Detect which cell encompasses the target text, then output its (x, y) center coordinate. 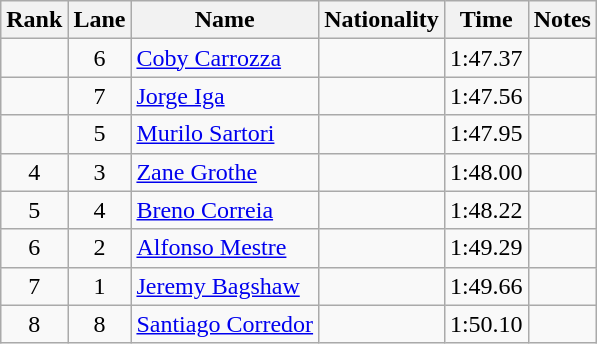
1:47.95 (486, 134)
1:48.22 (486, 210)
1:48.00 (486, 172)
Alfonso Mestre (225, 248)
1:47.56 (486, 96)
Nationality (382, 20)
Name (225, 20)
1:50.10 (486, 324)
Breno Correia (225, 210)
Rank (34, 20)
Santiago Corredor (225, 324)
Jeremy Bagshaw (225, 286)
Jorge Iga (225, 96)
Notes (562, 20)
3 (100, 172)
Time (486, 20)
1:47.37 (486, 58)
1 (100, 286)
Zane Grothe (225, 172)
2 (100, 248)
1:49.29 (486, 248)
Murilo Sartori (225, 134)
1:49.66 (486, 286)
Coby Carrozza (225, 58)
Lane (100, 20)
